For the text-containing cell, return its midpoint in [x, y] coordinate format. 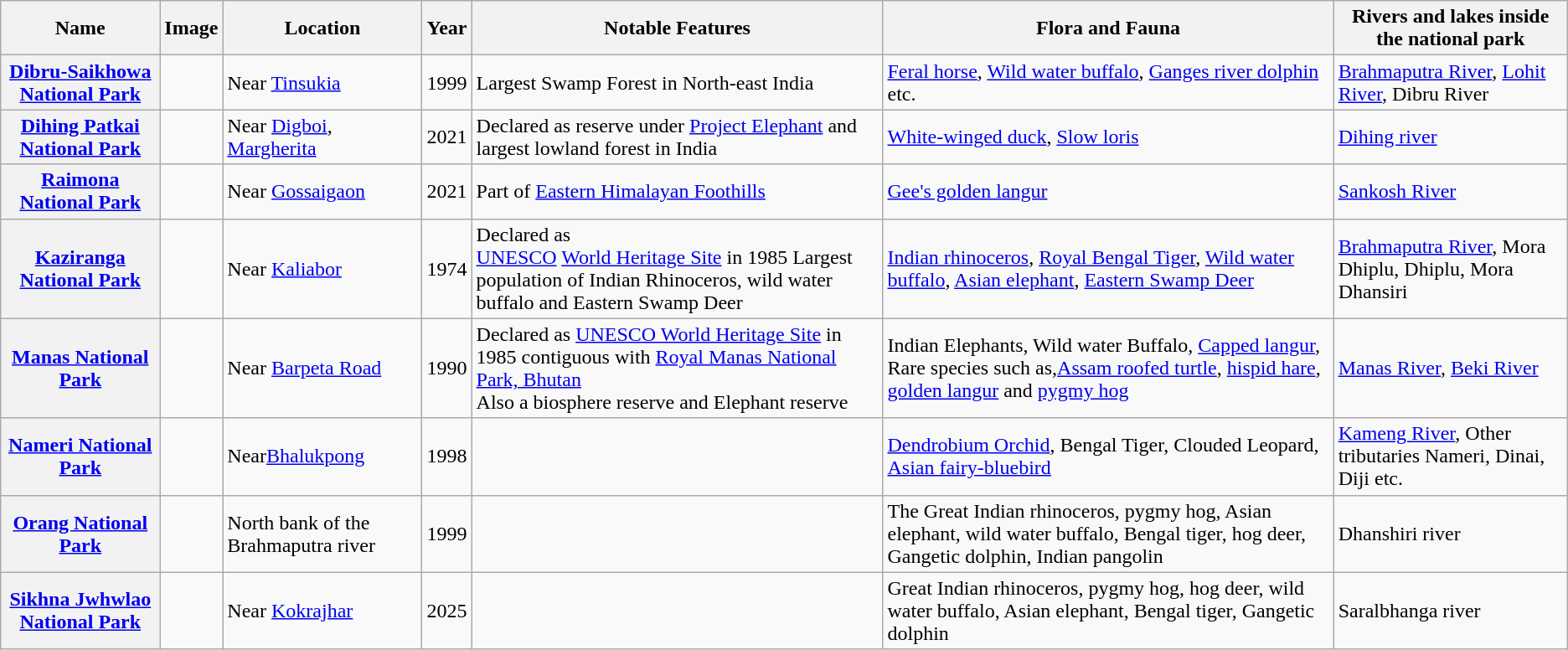
Kaziranga National Park [80, 268]
Dihing river [1451, 137]
Manas National Park [80, 369]
Saralbhanga river [1451, 611]
Kameng River, Other tributaries Nameri, Dinai, Diji etc. [1451, 457]
Near Kokrajhar [322, 611]
Dibru-Saikhowa National Park [80, 82]
Great Indian rhinoceros, pygmy hog, hog deer, wild water buffalo, Asian elephant, Bengal tiger, Gangetic dolphin [1108, 611]
Notable Features [677, 28]
Dihing Patkai National Park [80, 137]
Image [191, 28]
Flora and Fauna [1108, 28]
Near Digboi, Margherita [322, 137]
Near Kaliabor [322, 268]
The Great Indian rhinoceros, pygmy hog, Asian elephant, wild water buffalo, Bengal tiger, hog deer, Gangetic dolphin, Indian pangolin [1108, 534]
Part of Eastern Himalayan Foothills [677, 191]
Dendrobium Orchid, Bengal Tiger, Clouded Leopard, Asian fairy-bluebird [1108, 457]
Declared as reserve under Project Elephant and largest lowland forest in India [677, 137]
Near Tinsukia [322, 82]
Indian Elephants, Wild water Buffalo, Capped langur, Rare species such as,Assam roofed turtle, hispid hare, golden langur and pygmy hog [1108, 369]
Declared as UNESCO World Heritage Site in 1985 contiguous with Royal Manas National Park, BhutanAlso a biosphere reserve and Elephant reserve [677, 369]
Indian rhinoceros, Royal Bengal Tiger, Wild water buffalo, Asian elephant, Eastern Swamp Deer [1108, 268]
Dhanshiri river [1451, 534]
Rivers and lakes inside the national park [1451, 28]
1998 [447, 457]
Brahmaputra River, Lohit River, Dibru River [1451, 82]
Feral horse, Wild water buffalo, Ganges river dolphin etc. [1108, 82]
Name [80, 28]
White-winged duck, Slow loris [1108, 137]
Gee's golden langur [1108, 191]
Brahmaputra River, Mora Dhiplu, Dhiplu, Mora Dhansiri [1451, 268]
Raimona National Park [80, 191]
Year [447, 28]
Manas River, Beki River [1451, 369]
2025 [447, 611]
Declared asUNESCO World Heritage Site in 1985 Largest population of Indian Rhinoceros, wild water buffalo and Eastern Swamp Deer [677, 268]
Near Gossaigaon [322, 191]
Sankosh River [1451, 191]
Location [322, 28]
1974 [447, 268]
Sikhna Jwhwlao National Park [80, 611]
North bank of the Brahmaputra river [322, 534]
Near Barpeta Road [322, 369]
Largest Swamp Forest in North-east India [677, 82]
Orang National Park [80, 534]
Nameri National Park [80, 457]
NearBhalukpong [322, 457]
1990 [447, 369]
